Determine the (x, y) coordinate at the center of the cell enclosing the given text.  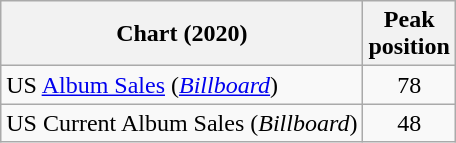
Peakposition (409, 34)
US Current Album Sales (Billboard) (182, 123)
48 (409, 123)
78 (409, 85)
Chart (2020) (182, 34)
US Album Sales (Billboard) (182, 85)
